Extract the [x, y] coordinate from the center of the cell holding the provided text.  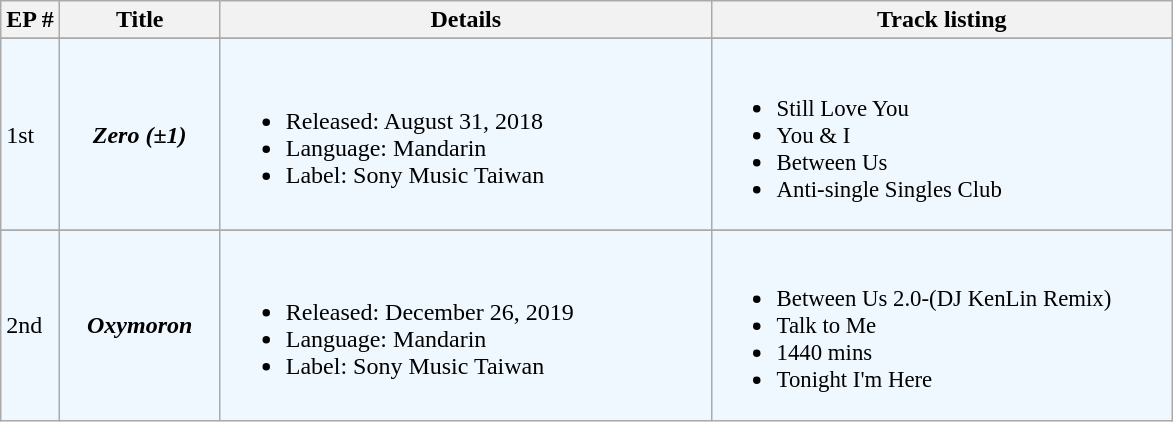
Released: August 31, 2018Language: MandarinLabel: Sony Music Taiwan [466, 134]
Details [466, 20]
Oxymoron [140, 326]
EP # [30, 20]
Released: December 26, 2019Language: MandarinLabel: Sony Music Taiwan [466, 326]
Between Us 2.0-(DJ KenLin Remix)Talk to Me1440 minsTonight I'm Here [942, 326]
1st [30, 134]
Track listing [942, 20]
Still Love YouYou & IBetween UsAnti-single Singles Club [942, 134]
Title [140, 20]
2nd [30, 326]
Zero (±1) [140, 134]
